Determine the [x, y] coordinate at the center of the cell enclosing the given text.  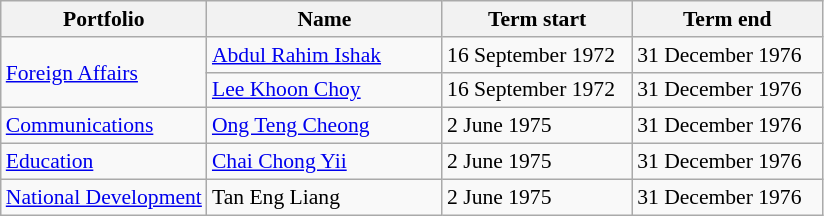
Term start [537, 19]
Name [324, 19]
Tan Eng Liang [324, 197]
Term end [727, 19]
National Development [104, 197]
Ong Teng Cheong [324, 126]
Abdul Rahim Ishak [324, 55]
Communications [104, 126]
Chai Chong Yii [324, 162]
Lee Khoon Choy [324, 90]
Portfolio [104, 19]
Education [104, 162]
Foreign Affairs [104, 72]
